Provide the [x, y] coordinate of the cell's center where the given text is located.  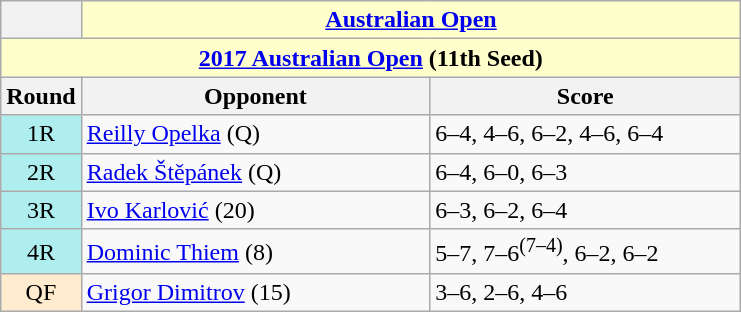
Ivo Karlović (20) [256, 210]
6–4, 4–6, 6–2, 4–6, 6–4 [586, 134]
6–3, 6–2, 6–4 [586, 210]
QF [41, 293]
Radek Štěpánek (Q) [256, 172]
1R [41, 134]
2017 Australian Open (11th Seed) [371, 58]
5–7, 7–6(7–4), 6–2, 6–2 [586, 252]
2R [41, 172]
3R [41, 210]
Opponent [256, 96]
Score [586, 96]
Australian Open [411, 20]
6–4, 6–0, 6–3 [586, 172]
3–6, 2–6, 4–6 [586, 293]
Dominic Thiem (8) [256, 252]
Grigor Dimitrov (15) [256, 293]
4R [41, 252]
Reilly Opelka (Q) [256, 134]
Round [41, 96]
